Provide the [X, Y] coordinate of the cell's center where the given text is located.  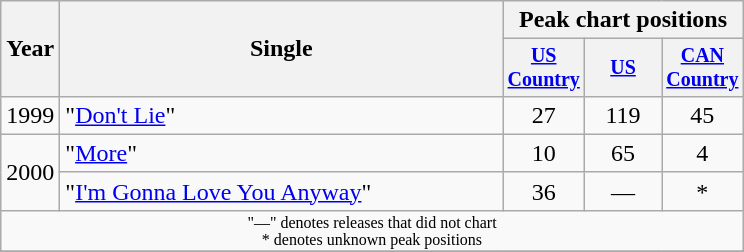
119 [624, 115]
"—" denotes releases that did not chart* denotes unknown peak positions [372, 230]
* [703, 191]
Year [30, 49]
CAN Country [703, 68]
27 [544, 115]
65 [624, 153]
10 [544, 153]
Single [282, 49]
"More" [282, 153]
Peak chart positions [623, 20]
US [624, 68]
36 [544, 191]
45 [703, 115]
US Country [544, 68]
"I'm Gonna Love You Anyway" [282, 191]
1999 [30, 115]
4 [703, 153]
— [624, 191]
2000 [30, 172]
"Don't Lie" [282, 115]
